Find where the given text appears and provide that cell's center as (x, y) coordinate. 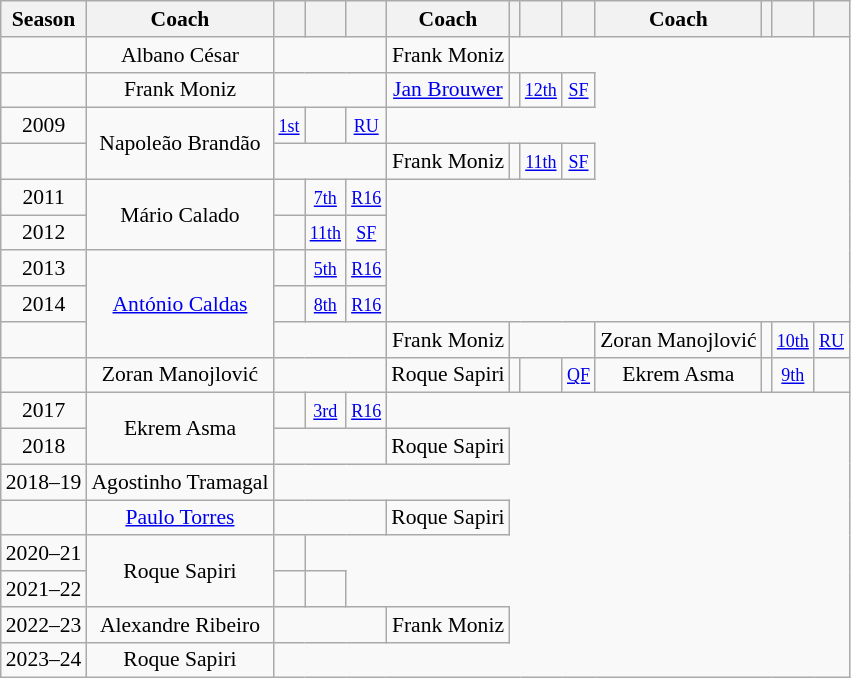
Albano César (180, 55)
2023–24 (44, 660)
2014 (44, 304)
3rd (326, 411)
7th (326, 197)
5th (326, 269)
10th (793, 340)
2022–23 (44, 625)
9th (793, 375)
Alexandre Ribeiro (180, 625)
2011 (44, 197)
Agostinho Tramagal (180, 482)
2018–19 (44, 482)
Season (44, 19)
Napoleão Brandão (180, 144)
2021–22 (44, 589)
QF (578, 375)
Jan Brouwer (448, 90)
12th (541, 90)
Paulo Torres (180, 518)
2013 (44, 269)
2020–21 (44, 554)
2017 (44, 411)
Mário Calado (180, 214)
2009 (44, 126)
António Caldas (180, 304)
1st (288, 126)
8th (326, 304)
2018 (44, 447)
2012 (44, 233)
